Find where the given text appears and provide that cell's center as (X, Y) coordinate. 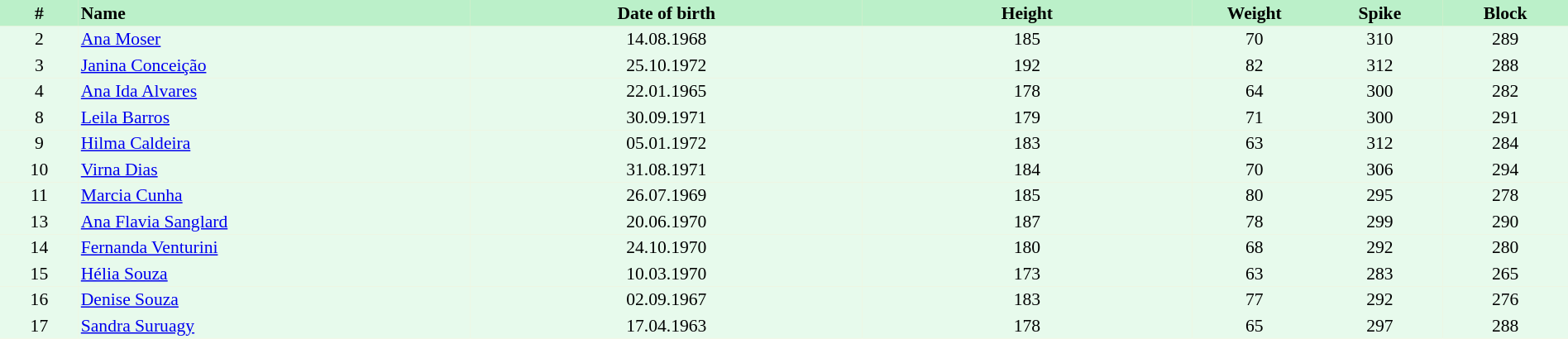
8 (40, 117)
# (40, 13)
295 (1380, 195)
Block (1505, 13)
80 (1255, 195)
180 (1027, 248)
290 (1505, 222)
278 (1505, 195)
310 (1380, 40)
Ana Ida Alvares (275, 91)
Denise Souza (275, 299)
02.09.1967 (667, 299)
64 (1255, 91)
Ana Flavia Sanglard (275, 222)
25.10.1972 (667, 65)
24.10.1970 (667, 248)
291 (1505, 117)
Virna Dias (275, 169)
289 (1505, 40)
05.01.1972 (667, 144)
17 (40, 326)
26.07.1969 (667, 195)
2 (40, 40)
265 (1505, 274)
17.04.1963 (667, 326)
Leila Barros (275, 117)
10.03.1970 (667, 274)
294 (1505, 169)
20.06.1970 (667, 222)
77 (1255, 299)
280 (1505, 248)
282 (1505, 91)
Marcia Cunha (275, 195)
Janina Conceição (275, 65)
31.08.1971 (667, 169)
82 (1255, 65)
68 (1255, 248)
14.08.1968 (667, 40)
78 (1255, 222)
Name (275, 13)
71 (1255, 117)
299 (1380, 222)
13 (40, 222)
Hélia Souza (275, 274)
Height (1027, 13)
10 (40, 169)
30.09.1971 (667, 117)
184 (1027, 169)
65 (1255, 326)
14 (40, 248)
297 (1380, 326)
179 (1027, 117)
192 (1027, 65)
15 (40, 274)
16 (40, 299)
Hilma Caldeira (275, 144)
283 (1380, 274)
Sandra Suruagy (275, 326)
4 (40, 91)
276 (1505, 299)
3 (40, 65)
173 (1027, 274)
Ana Moser (275, 40)
Weight (1255, 13)
11 (40, 195)
187 (1027, 222)
9 (40, 144)
306 (1380, 169)
284 (1505, 144)
22.01.1965 (667, 91)
Fernanda Venturini (275, 248)
Date of birth (667, 13)
Spike (1380, 13)
